Return the (X, Y) coordinate for the center point of the cell that contains the specified text.  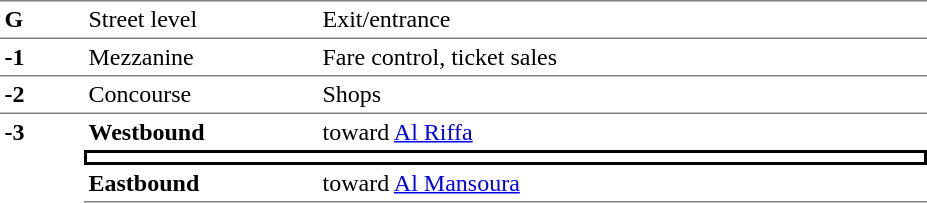
Westbound (201, 131)
Eastbound (201, 184)
-1 (42, 58)
toward Al Mansoura (622, 184)
Street level (201, 20)
Concourse (201, 94)
Mezzanine (201, 58)
-2 (42, 94)
Exit/entrance (622, 20)
toward Al Riffa (622, 131)
G (42, 20)
-3 (42, 157)
Fare control, ticket sales (622, 58)
Shops (622, 94)
